Scan for the cell matching the given text and deliver its [X, Y] coordinate at center. 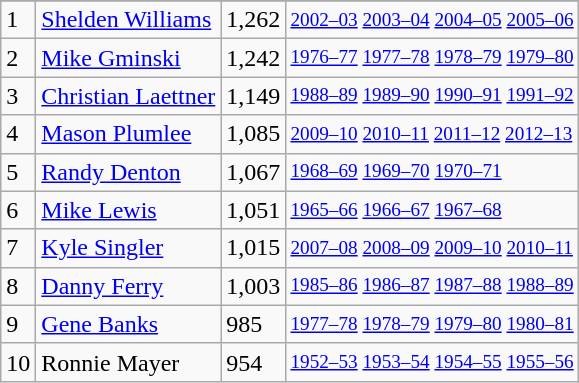
1985–86 1986–87 1987–88 1988–89 [432, 286]
1,262 [254, 20]
1988–89 1989–90 1990–91 1991–92 [432, 96]
1977–78 1978–79 1979–80 1980–81 [432, 324]
9 [18, 324]
Gene Banks [128, 324]
Mason Plumlee [128, 134]
1,015 [254, 248]
8 [18, 286]
6 [18, 210]
3 [18, 96]
1,149 [254, 96]
1,242 [254, 58]
7 [18, 248]
4 [18, 134]
985 [254, 324]
1,003 [254, 286]
1976–77 1977–78 1978–79 1979–80 [432, 58]
2007–08 2008–09 2009–10 2010–11 [432, 248]
Randy Denton [128, 172]
Christian Laettner [128, 96]
1965–66 1966–67 1967–68 [432, 210]
Mike Lewis [128, 210]
5 [18, 172]
Kyle Singler [128, 248]
Ronnie Mayer [128, 362]
10 [18, 362]
2 [18, 58]
1968–69 1969–70 1970–71 [432, 172]
1 [18, 20]
Shelden Williams [128, 20]
2002–03 2003–04 2004–05 2005–06 [432, 20]
1,067 [254, 172]
954 [254, 362]
1,051 [254, 210]
2009–10 2010–11 2011–12 2012–13 [432, 134]
Mike Gminski [128, 58]
1,085 [254, 134]
1952–53 1953–54 1954–55 1955–56 [432, 362]
Danny Ferry [128, 286]
